Detect which cell encompasses the target text, then output its (x, y) center coordinate. 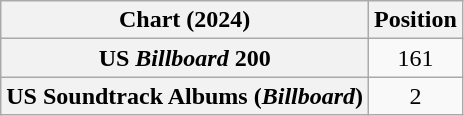
2 (416, 96)
US Soundtrack Albums (Billboard) (185, 96)
Chart (2024) (185, 20)
161 (416, 58)
Position (416, 20)
US Billboard 200 (185, 58)
